Scan for the cell matching the given text and deliver its (X, Y) coordinate at center. 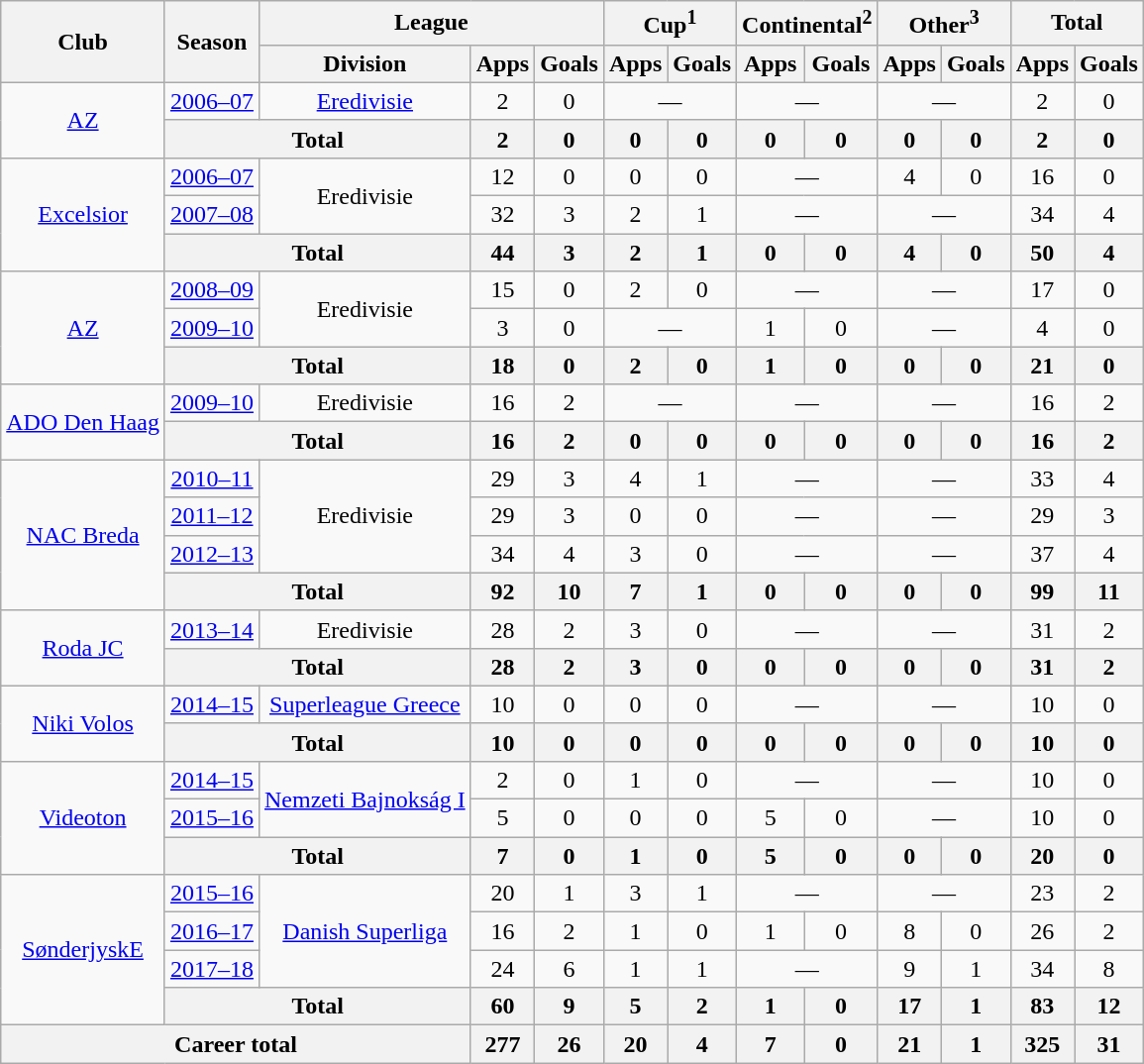
Nemzeti Bajnokság I (364, 798)
Superleague Greece (364, 704)
2007–08 (212, 215)
Niki Volos (83, 723)
32 (502, 215)
Season (212, 42)
24 (502, 969)
44 (502, 253)
37 (1042, 554)
Career total (236, 1044)
Danish Superliga (364, 931)
2011–12 (212, 516)
2017–18 (212, 969)
92 (502, 591)
ADO Den Haag (83, 422)
2013–14 (212, 629)
11 (1109, 591)
33 (1042, 479)
50 (1042, 253)
Other3 (944, 24)
325 (1042, 1044)
2012–13 (212, 554)
83 (1042, 1007)
277 (502, 1044)
NAC Breda (83, 535)
2016–17 (212, 931)
SønderjyskE (83, 950)
18 (502, 366)
Excelsior (83, 214)
Club (83, 42)
Cup1 (670, 24)
6 (570, 969)
23 (1042, 894)
League (431, 24)
Roda JC (83, 648)
99 (1042, 591)
15 (502, 290)
2010–11 (212, 479)
Videoton (83, 817)
60 (502, 1007)
Division (364, 63)
2008–09 (212, 290)
Continental2 (807, 24)
